Scan for the cell matching the given text and deliver its (X, Y) coordinate at center. 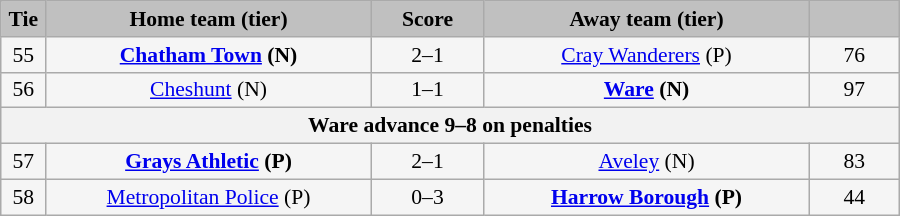
Score (427, 19)
97 (854, 90)
Chatham Town (N) (209, 55)
58 (24, 197)
55 (24, 55)
Metropolitan Police (P) (209, 197)
Grays Athletic (P) (209, 162)
Tie (24, 19)
56 (24, 90)
Cheshunt (N) (209, 90)
Away team (tier) (647, 19)
83 (854, 162)
57 (24, 162)
1–1 (427, 90)
Cray Wanderers (P) (647, 55)
44 (854, 197)
76 (854, 55)
Ware advance 9–8 on penalties (450, 126)
Ware (N) (647, 90)
Aveley (N) (647, 162)
Harrow Borough (P) (647, 197)
0–3 (427, 197)
Home team (tier) (209, 19)
